Output the (X, Y) coordinate of the center of the cell containing the given text.  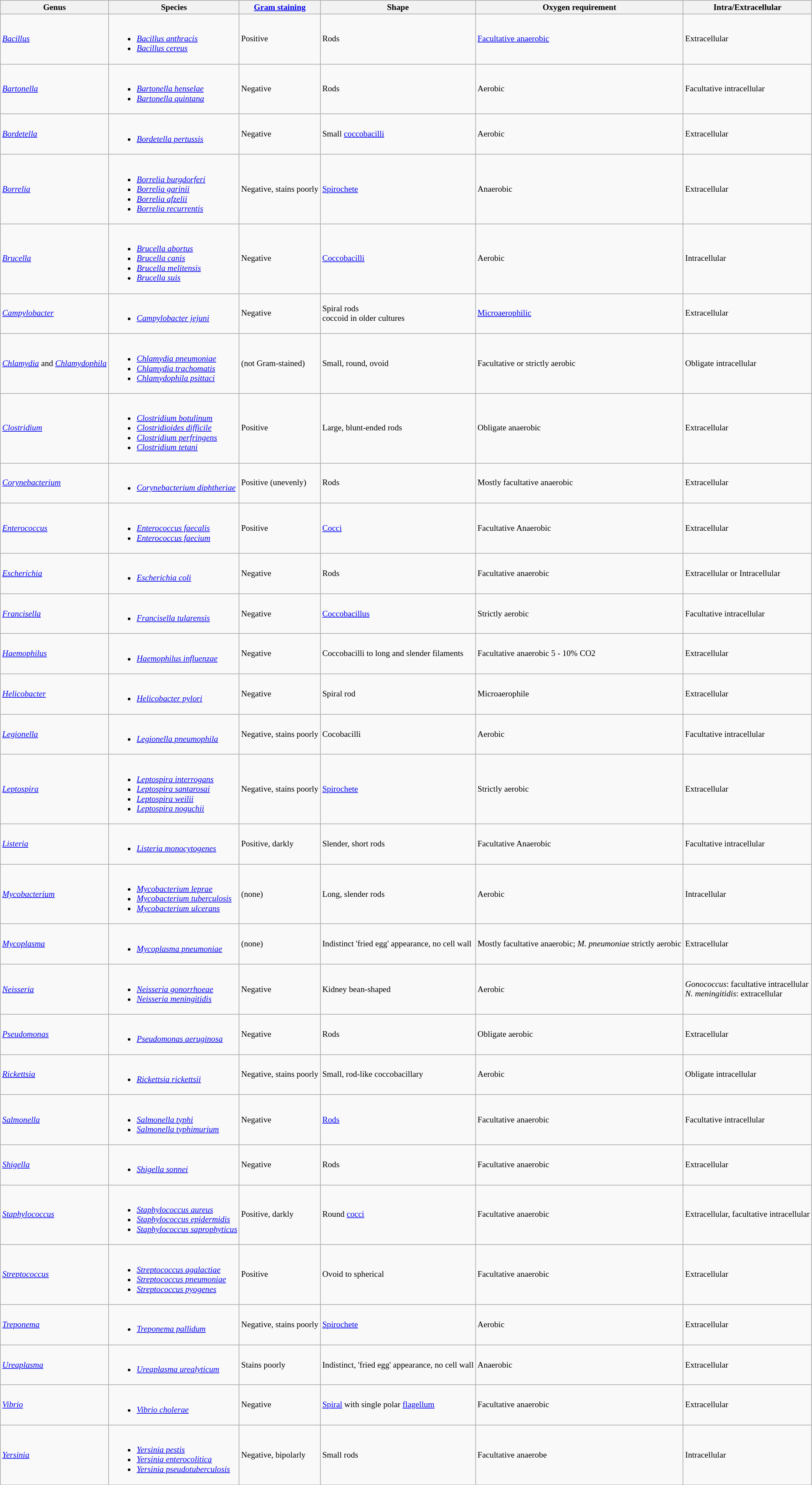
Enterococcus faecalisEnterococcus faecium (174, 528)
Genus (55, 7)
Haemophilus (55, 654)
Vibrio cholerae (174, 1405)
Facultative anaerobe (579, 1455)
Rickettsia (55, 1075)
(not Gram-stained) (280, 363)
Vibrio (55, 1405)
Bordetella (55, 134)
Indistinct 'fried egg' appearance, no cell wall (398, 944)
Shape (398, 7)
Yersinia pestisYersinia enterocoliticaYersinia pseudotuberculosis (174, 1455)
Bartonella (55, 89)
Negative, bipolarly (280, 1455)
Brucella (55, 259)
Treponema pallidum (174, 1324)
Mycobacterium lepraeMycobacterium tuberculosisMycobacterium ulcerans (174, 894)
Bacillus anthracisBacillus cereus (174, 39)
Borrelia (55, 189)
Long, slender rods (398, 894)
Legionella (55, 735)
Coccobacilli (398, 259)
Streptococcus agalactiaeStreptococcus pneumoniaeStreptococcus pyogenes (174, 1275)
Mostly facultative anaerobic; M. pneumoniae strictly aerobic (579, 944)
Neisseria (55, 989)
Bordetella pertussis (174, 134)
Campylobacter jejuni (174, 314)
Chlamydia and Chlamydophila (55, 363)
Leptospira interrogansLeptospira santarosaiLeptospira weiliiLeptospira noguchii (174, 789)
Mycoplasma (55, 944)
Yersinia (55, 1455)
Obligate aerobic (579, 1035)
Oxygen requirement (579, 7)
Obligate anaerobic (579, 428)
Salmonella (55, 1120)
Listeria monocytogenes (174, 844)
Bacillus (55, 39)
Enterococcus (55, 528)
Corynebacterium (55, 483)
Extracellular or Intracellular (748, 573)
Leptospira (55, 789)
Stains poorly (280, 1365)
Legionella pneumophila (174, 735)
Kidney bean-shaped (398, 989)
Gonococcus: facultative intracellularN. meningitidis: extracellular (748, 989)
Round cocci (398, 1215)
Shigella sonnei (174, 1165)
Helicobacter (55, 694)
Gram staining (280, 7)
Coccobacilli to long and slender filaments (398, 654)
Staphylococcus aureusStaphylococcus epidermidisStaphylococcus saprophyticus (174, 1215)
Pseudomonas aeruginosa (174, 1035)
Species (174, 7)
Facultative or strictly aerobic (579, 363)
Escherichia coli (174, 573)
Campylobacter (55, 314)
Indistinct, 'fried egg' appearance, no cell wall (398, 1365)
Cocobacilli (398, 735)
Treponema (55, 1324)
Corynebacterium diphtheriae (174, 483)
Microaerophilic (579, 314)
Shigella (55, 1165)
Salmonella typhiSalmonella typhimurium (174, 1120)
Ureaplasma urealyticum (174, 1365)
Positive (unevenly) (280, 483)
Francisella tularensis (174, 614)
Mycoplasma pneumoniae (174, 944)
Helicobacter pylori (174, 694)
Spiral rod (398, 694)
Neisseria gonorrhoeaeNeisseria meningitidis (174, 989)
Brucella abortusBrucella canisBrucella melitensisBrucella suis (174, 259)
Rickettsia rickettsii (174, 1075)
Clostridium (55, 428)
Facultative anaerobic 5 - 10% CO2 (579, 654)
Cocci (398, 528)
Borrelia burgdorferiBorrelia gariniiBorrelia afzeliiBorrelia recurrentis (174, 189)
Spiral rods coccoid in older cultures (398, 314)
Mycobacterium (55, 894)
Streptococcus (55, 1275)
Escherichia (55, 573)
Spiral with single polar flagellum (398, 1405)
Pseudomonas (55, 1035)
Small rods (398, 1455)
Intra/Extracellular (748, 7)
Bartonella henselaeBartonella quintana (174, 89)
Large, blunt-ended rods (398, 428)
Small, rod-like coccobacillary (398, 1075)
Clostridium botulinumClostridioides difficileClostridium perfringensClostridium tetani (174, 428)
Coccobacillus (398, 614)
Microaerophile (579, 694)
Slender, short rods (398, 844)
Chlamydia pneumoniaeChlamydia trachomatisChlamydophila psittaci (174, 363)
Small, round, ovoid (398, 363)
Ovoid to spherical (398, 1275)
Extracellular, facultative intracellular (748, 1215)
Small coccobacilli (398, 134)
Francisella (55, 614)
Listeria (55, 844)
Staphylococcus (55, 1215)
Haemophilus influenzae (174, 654)
Ureaplasma (55, 1365)
Mostly facultative anaerobic (579, 483)
